For the text-containing cell, return its midpoint in (x, y) coordinate format. 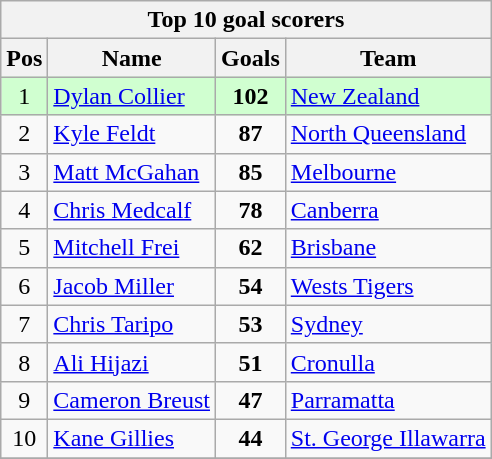
6 (24, 286)
Name (132, 58)
51 (251, 362)
Top 10 goal scorers (246, 20)
10 (24, 438)
Pos (24, 58)
Matt McGahan (132, 172)
Cronulla (388, 362)
Sydney (388, 324)
Wests Tigers (388, 286)
53 (251, 324)
85 (251, 172)
Jacob Miller (132, 286)
54 (251, 286)
5 (24, 248)
New Zealand (388, 96)
St. George Illawarra (388, 438)
Goals (251, 58)
3 (24, 172)
Canberra (388, 210)
Dylan Collier (132, 96)
Melbourne (388, 172)
Mitchell Frei (132, 248)
78 (251, 210)
62 (251, 248)
Brisbane (388, 248)
Parramatta (388, 400)
8 (24, 362)
47 (251, 400)
2 (24, 134)
4 (24, 210)
1 (24, 96)
7 (24, 324)
102 (251, 96)
Kane Gillies (132, 438)
Ali Hijazi (132, 362)
Cameron Breust (132, 400)
87 (251, 134)
Team (388, 58)
9 (24, 400)
Kyle Feldt (132, 134)
44 (251, 438)
North Queensland (388, 134)
Chris Taripo (132, 324)
Chris Medcalf (132, 210)
